Determine the [X, Y] coordinate at the center of the cell enclosing the given text.  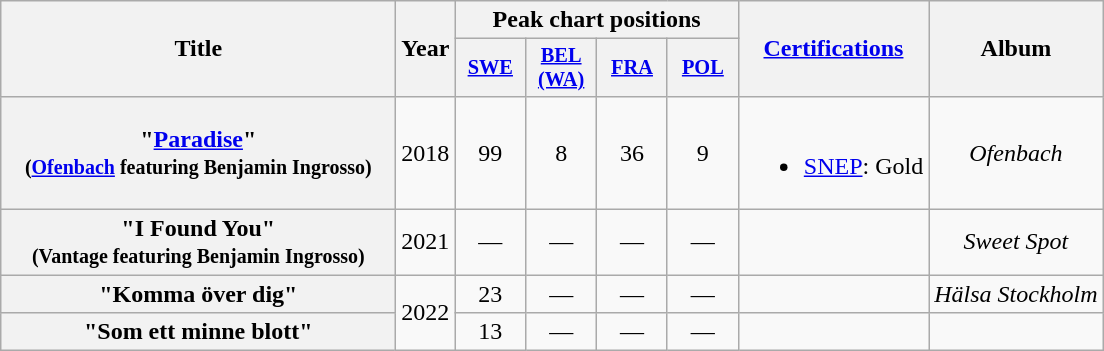
Title [198, 49]
Sweet Spot [1016, 242]
13 [490, 332]
POL [702, 68]
"I Found You" (Vantage featuring Benjamin Ingrosso) [198, 242]
99 [490, 152]
2022 [426, 313]
Certifications [833, 49]
SNEP: Gold [833, 152]
8 [562, 152]
BEL(WA) [562, 68]
9 [702, 152]
23 [490, 294]
Hälsa Stockholm [1016, 294]
Album [1016, 49]
"Paradise" (Ofenbach featuring Benjamin Ingrosso) [198, 152]
Peak chart positions [596, 20]
Year [426, 49]
FRA [632, 68]
Ofenbach [1016, 152]
2018 [426, 152]
36 [632, 152]
"Som ett minne blott" [198, 332]
SWE [490, 68]
"Komma över dig" [198, 294]
2021 [426, 242]
